Search for the cell housing the specified text and yield its (x, y) center coordinate. 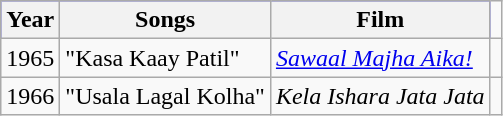
Film (380, 20)
1966 (30, 96)
Songs (166, 20)
1965 (30, 58)
"Usala Lagal Kolha" (166, 96)
Sawaal Majha Aika! (380, 58)
Kela Ishara Jata Jata (380, 96)
"Kasa Kaay Patil" (166, 58)
Year (30, 20)
